Search for the cell housing the specified text and yield its [X, Y] center coordinate. 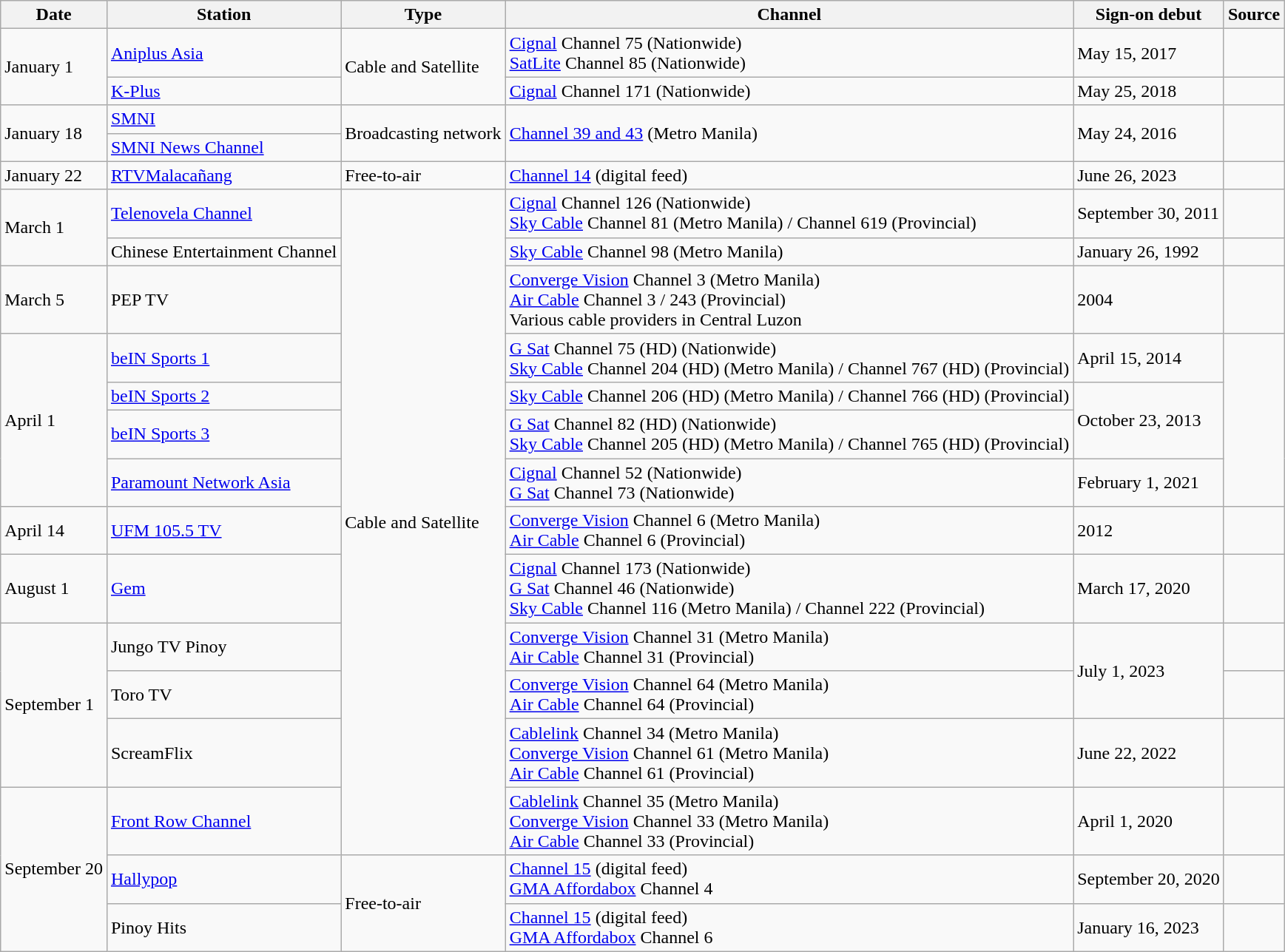
October 23, 2013 [1149, 420]
April 1 [54, 420]
2004 [1149, 300]
January 16, 2023 [1149, 928]
Converge Vision Channel 31 (Metro Manila)Air Cable Channel 31 (Provincial) [789, 647]
Type [423, 15]
May 25, 2018 [1149, 91]
April 15, 2014 [1149, 358]
Converge Vision Channel 64 (Metro Manila)Air Cable Channel 64 (Provincial) [789, 695]
Cablelink Channel 35 (Metro Manila)Converge Vision Channel 33 (Metro Manila)Air Cable Channel 33 (Provincial) [789, 821]
January 22 [54, 175]
May 24, 2016 [1149, 133]
Cignal Channel 126 (Nationwide)Sky Cable Channel 81 (Metro Manila) / Channel 619 (Provincial) [789, 213]
April 14 [54, 531]
Toro TV [223, 695]
Chinese Entertainment Channel [223, 251]
January 1 [54, 67]
Source [1253, 15]
March 5 [54, 300]
Sky Cable Channel 98 (Metro Manila) [789, 251]
Jungo TV Pinoy [223, 647]
September 1 [54, 705]
March 17, 2020 [1149, 589]
Telenovela Channel [223, 213]
Front Row Channel [223, 821]
G Sat Channel 82 (HD) (Nationwide)Sky Cable Channel 205 (HD) (Metro Manila) / Channel 765 (HD) (Provincial) [789, 433]
September 20 [54, 869]
March 1 [54, 228]
January 18 [54, 133]
February 1, 2021 [1149, 482]
Channel 15 (digital feed)GMA Affordabox Channel 4 [789, 879]
Aniplus Asia [223, 53]
Converge Vision Channel 3 (Metro Manila)Air Cable Channel 3 / 243 (Provincial)Various cable providers in Central Luzon [789, 300]
UFM 105.5 TV [223, 531]
July 1, 2023 [1149, 671]
Date [54, 15]
September 30, 2011 [1149, 213]
beIN Sports 3 [223, 433]
SMNI [223, 119]
2012 [1149, 531]
K-Plus [223, 91]
beIN Sports 2 [223, 396]
Sky Cable Channel 206 (HD) (Metro Manila) / Channel 766 (HD) (Provincial) [789, 396]
Cablelink Channel 34 (Metro Manila)Converge Vision Channel 61 (Metro Manila)Air Cable Channel 61 (Provincial) [789, 753]
PEP TV [223, 300]
Cignal Channel 75 (Nationwide)SatLite Channel 85 (Nationwide) [789, 53]
Pinoy Hits [223, 928]
G Sat Channel 75 (HD) (Nationwide)Sky Cable Channel 204 (HD) (Metro Manila) / Channel 767 (HD) (Provincial) [789, 358]
September 20, 2020 [1149, 879]
June 22, 2022 [1149, 753]
April 1, 2020 [1149, 821]
Cignal Channel 52 (Nationwide)G Sat Channel 73 (Nationwide) [789, 482]
Broadcasting network [423, 133]
Channel 39 and 43 (Metro Manila) [789, 133]
January 26, 1992 [1149, 251]
RTVMalacañang [223, 175]
Sign-on debut [1149, 15]
Hallypop [223, 879]
ScreamFlix [223, 753]
Cignal Channel 171 (Nationwide) [789, 91]
August 1 [54, 589]
Channel [789, 15]
SMNI News Channel [223, 147]
Converge Vision Channel 6 (Metro Manila)Air Cable Channel 6 (Provincial) [789, 531]
Cignal Channel 173 (Nationwide)G Sat Channel 46 (Nationwide)Sky Cable Channel 116 (Metro Manila) / Channel 222 (Provincial) [789, 589]
May 15, 2017 [1149, 53]
Channel 14 (digital feed) [789, 175]
beIN Sports 1 [223, 358]
Channel 15 (digital feed)GMA Affordabox Channel 6 [789, 928]
Gem [223, 589]
Paramount Network Asia [223, 482]
June 26, 2023 [1149, 175]
Station [223, 15]
